Search for the cell housing the specified text and yield its [X, Y] center coordinate. 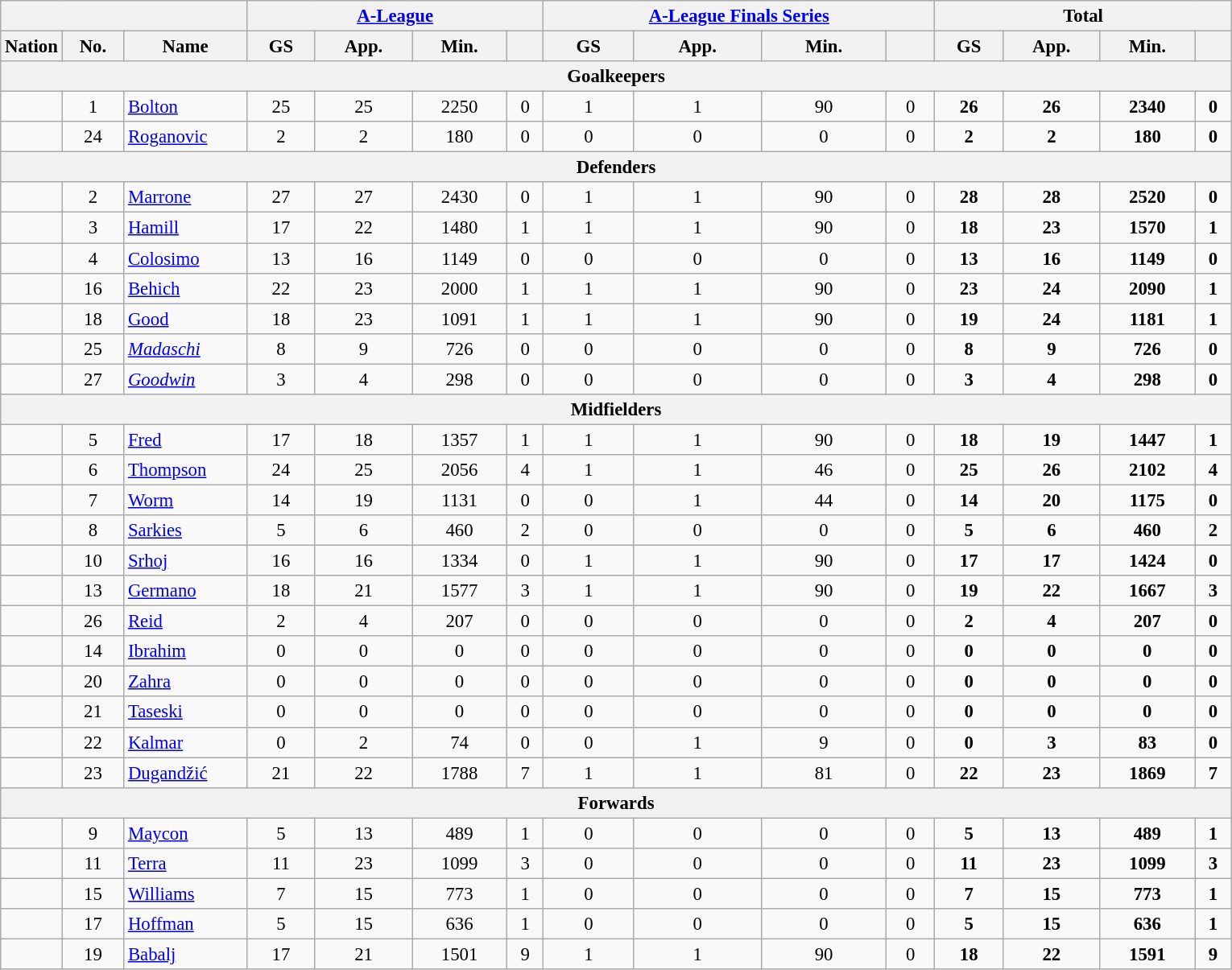
1131 [460, 500]
Zahra [185, 682]
1501 [460, 954]
2000 [460, 288]
Sarkies [185, 530]
1577 [460, 591]
2430 [460, 197]
Germano [185, 591]
Dugandžić [185, 773]
Fred [185, 440]
1591 [1147, 954]
Midfielders [617, 410]
1869 [1147, 773]
Maycon [185, 833]
Good [185, 319]
Worm [185, 500]
1334 [460, 561]
No. [93, 47]
A-League [395, 16]
Terra [185, 864]
Madaschi [185, 349]
Total [1084, 16]
Hoffman [185, 924]
Goodwin [185, 379]
74 [460, 742]
Nation [31, 47]
Kalmar [185, 742]
Marrone [185, 197]
1788 [460, 773]
2056 [460, 470]
1424 [1147, 561]
1357 [460, 440]
81 [823, 773]
Roganovic [185, 137]
44 [823, 500]
2090 [1147, 288]
1181 [1147, 319]
83 [1147, 742]
1570 [1147, 228]
1447 [1147, 440]
1091 [460, 319]
Williams [185, 894]
Defenders [617, 167]
2250 [460, 107]
A-League Finals Series [739, 16]
1175 [1147, 500]
Reid [185, 621]
Colosimo [185, 258]
Goalkeepers [617, 76]
10 [93, 561]
Ibrahim [185, 651]
Bolton [185, 107]
2520 [1147, 197]
Taseski [185, 712]
Hamill [185, 228]
1480 [460, 228]
2340 [1147, 107]
Thompson [185, 470]
Forwards [617, 803]
Babalj [185, 954]
Srhoj [185, 561]
46 [823, 470]
Behich [185, 288]
Name [185, 47]
2102 [1147, 470]
1667 [1147, 591]
